For the text-containing cell, return its midpoint in [x, y] coordinate format. 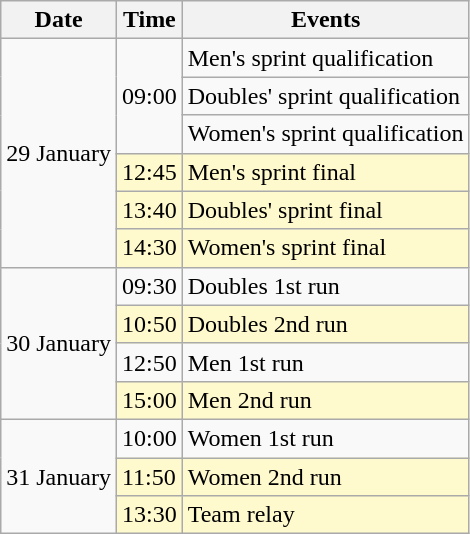
Doubles' sprint final [326, 210]
31 January [59, 476]
Women's sprint qualification [326, 134]
30 January [59, 343]
29 January [59, 153]
13:40 [149, 210]
Men's sprint qualification [326, 58]
Date [59, 20]
Doubles' sprint qualification [326, 96]
Men 2nd run [326, 400]
Time [149, 20]
Doubles 2nd run [326, 324]
Men's sprint final [326, 172]
09:00 [149, 96]
Women 1st run [326, 438]
14:30 [149, 248]
09:30 [149, 286]
10:50 [149, 324]
Men 1st run [326, 362]
10:00 [149, 438]
11:50 [149, 477]
12:45 [149, 172]
12:50 [149, 362]
Team relay [326, 515]
Doubles 1st run [326, 286]
13:30 [149, 515]
15:00 [149, 400]
Events [326, 20]
Women's sprint final [326, 248]
Women 2nd run [326, 477]
